Output the (x, y) coordinate of the center of the cell containing the given text.  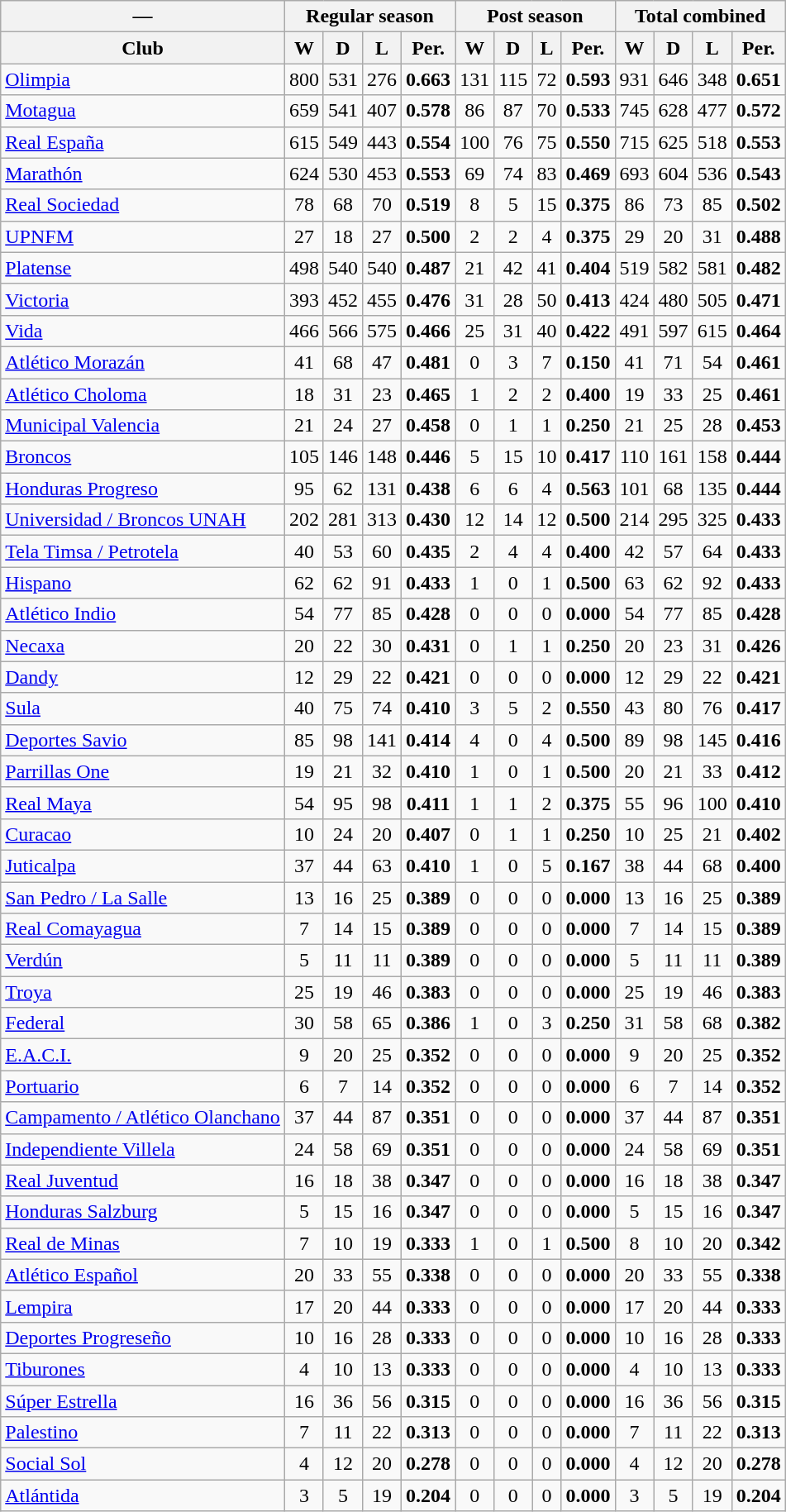
43 (635, 708)
158 (712, 457)
Sula (143, 708)
536 (712, 174)
60 (382, 551)
0.404 (588, 268)
135 (712, 489)
Atlético Morazán (143, 362)
Tela Timsa / Petrotela (143, 551)
480 (673, 299)
Real Sociedad (143, 205)
78 (304, 205)
161 (673, 457)
800 (304, 79)
Atlético Indio (143, 614)
32 (382, 771)
Atlético Español (143, 1275)
Súper Estrella (143, 1401)
541 (342, 111)
0.342 (759, 1243)
0.578 (428, 111)
0.502 (759, 205)
0.593 (588, 79)
Deportes Savio (143, 740)
57 (673, 551)
Honduras Salzburg (143, 1212)
83 (547, 174)
Motagua (143, 111)
146 (342, 457)
Real España (143, 142)
Tiburones (143, 1369)
0.464 (759, 331)
0.386 (428, 1023)
Universidad / Broncos UNAH (143, 520)
659 (304, 111)
0.572 (759, 111)
0.465 (428, 394)
Total combined (700, 17)
E.A.C.I. (143, 1055)
549 (342, 142)
625 (673, 142)
Portuario (143, 1086)
575 (382, 331)
0.519 (428, 205)
0.453 (759, 426)
531 (342, 79)
47 (382, 362)
443 (382, 142)
Real Juventud (143, 1181)
0.435 (428, 551)
0.414 (428, 740)
407 (382, 111)
624 (304, 174)
Necaxa (143, 646)
Verdún (143, 961)
53 (342, 551)
0.412 (759, 771)
Parrillas One (143, 771)
71 (673, 362)
0.458 (428, 426)
519 (635, 268)
Federal (143, 1023)
101 (635, 489)
110 (635, 457)
0.651 (759, 79)
Municipal Valencia (143, 426)
80 (673, 708)
646 (673, 79)
Atlético Choloma (143, 394)
Vida (143, 331)
Lempira (143, 1306)
455 (382, 299)
693 (635, 174)
0.422 (588, 331)
0.563 (588, 489)
0.150 (588, 362)
Independiente Villela (143, 1149)
72 (547, 79)
0.466 (428, 331)
530 (342, 174)
0.543 (759, 174)
Campamento / Atlético Olanchano (143, 1118)
0.402 (759, 834)
0.382 (759, 1023)
Atlántida (143, 1495)
931 (635, 79)
0.426 (759, 646)
0.487 (428, 268)
582 (673, 268)
581 (712, 268)
466 (304, 331)
0.533 (588, 111)
505 (712, 299)
UPNFM (143, 236)
604 (673, 174)
518 (712, 142)
Post season (536, 17)
628 (673, 111)
453 (382, 174)
0.488 (759, 236)
202 (304, 520)
Platense (143, 268)
0.167 (588, 866)
295 (673, 520)
424 (635, 299)
276 (382, 79)
Curacao (143, 834)
0.416 (759, 740)
566 (342, 331)
0.407 (428, 834)
0.431 (428, 646)
0.413 (588, 299)
0.438 (428, 489)
281 (342, 520)
Marathón (143, 174)
715 (635, 142)
Deportes Progreseño (143, 1338)
Honduras Progreso (143, 489)
Real Maya (143, 803)
0.430 (428, 520)
0.663 (428, 79)
148 (382, 457)
Olimpia (143, 79)
393 (304, 299)
498 (304, 268)
50 (547, 299)
0.411 (428, 803)
325 (712, 520)
Palestino (143, 1433)
452 (342, 299)
Troya (143, 992)
0.481 (428, 362)
Real de Minas (143, 1243)
— (143, 17)
Juticalpa (143, 866)
Dandy (143, 677)
0.554 (428, 142)
Real Comayagua (143, 929)
Regular season (369, 17)
92 (712, 583)
0.482 (759, 268)
0.471 (759, 299)
91 (382, 583)
0.476 (428, 299)
73 (673, 205)
Victoria (143, 299)
145 (712, 740)
96 (673, 803)
64 (712, 551)
105 (304, 457)
141 (382, 740)
Hispano (143, 583)
0.469 (588, 174)
348 (712, 79)
89 (635, 740)
597 (673, 331)
115 (513, 79)
San Pedro / La Salle (143, 897)
745 (635, 111)
Broncos (143, 457)
313 (382, 520)
214 (635, 520)
477 (712, 111)
Club (143, 48)
0.446 (428, 457)
Social Sol (143, 1464)
491 (635, 331)
65 (382, 1023)
